Return the (X, Y) coordinate for the center point of the cell that contains the specified text.  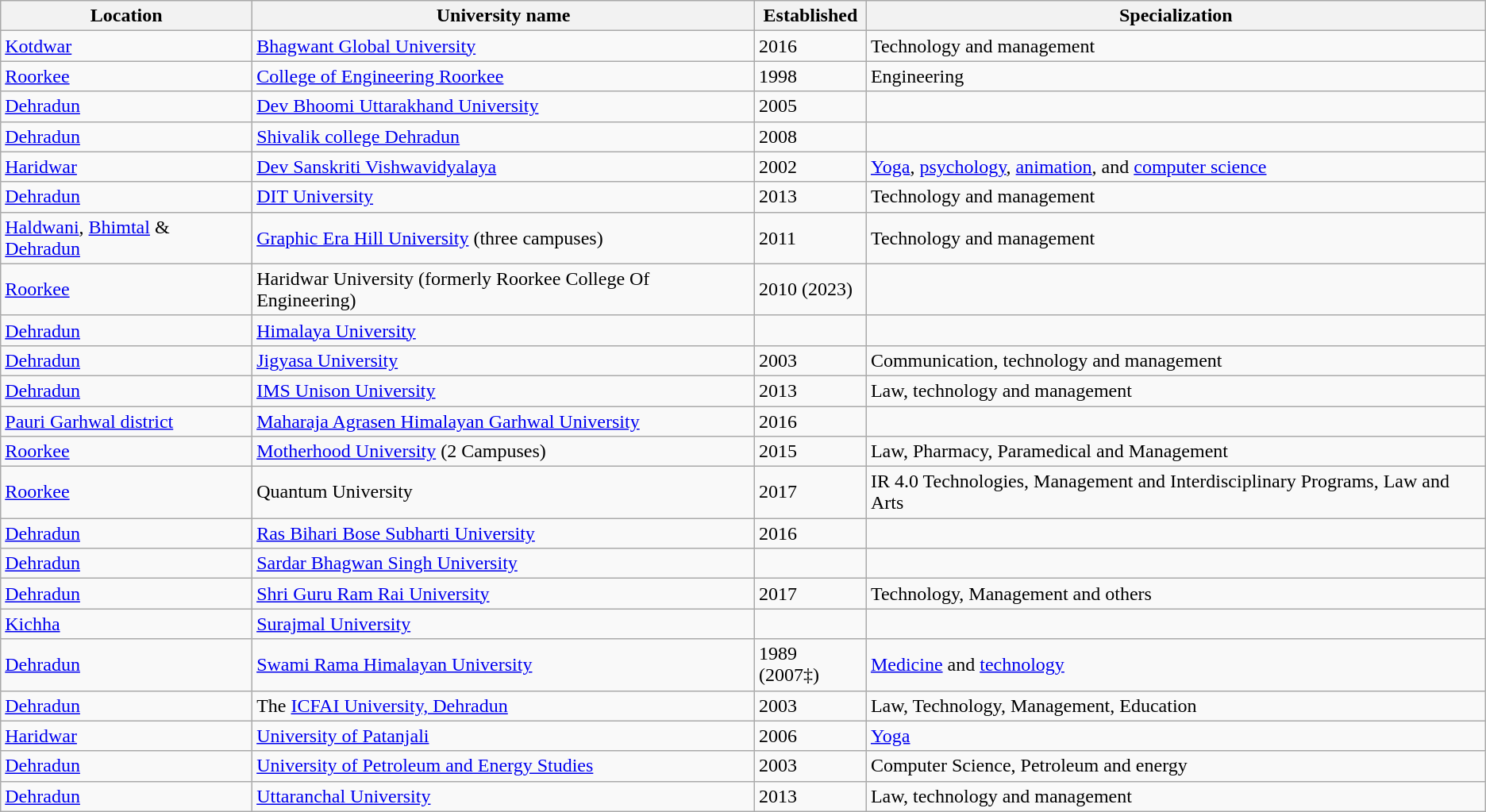
IMS Unison University (503, 391)
Law, Pharmacy, Paramedical and Management (1176, 452)
2002 (810, 167)
2010 (2023) (810, 289)
2008 (810, 137)
Kotdwar (127, 46)
Yoga, psychology, animation, and computer science (1176, 167)
DIT University (503, 197)
1989 (2007‡) (810, 665)
University of Patanjali (503, 736)
Dev Bhoomi Uttarakhand University (503, 106)
Dev Sanskriti Vishwavidyalaya (503, 167)
Himalaya University (503, 330)
Uttaranchal University (503, 796)
University of Petroleum and Energy Studies (503, 766)
Technology, Management and others (1176, 594)
Ras Bihari Bose Subharti University (503, 533)
Haridwar University (formerly Roorkee College Of Engineering) (503, 289)
2011 (810, 238)
Shivalik college Dehradun (503, 137)
Established (810, 16)
IR 4.0 Technologies, Management and Interdisciplinary Programs, Law and Arts (1176, 492)
Graphic Era Hill University (three campuses) (503, 238)
Engineering (1176, 76)
Quantum University (503, 492)
The ICFAI University, Dehradun (503, 706)
Surajmal University (503, 624)
Shri Guru Ram Rai University (503, 594)
2005 (810, 106)
Location (127, 16)
Kichha (127, 624)
Motherhood University (2 Campuses) (503, 452)
Maharaja Agrasen Himalayan Garhwal University (503, 421)
1998 (810, 76)
College of Engineering Roorkee (503, 76)
Bhagwant Global University (503, 46)
University name (503, 16)
Law, Technology, Management, Education (1176, 706)
2006 (810, 736)
Haldwani, Bhimtal & Dehradun (127, 238)
Pauri Garhwal district (127, 421)
Specialization (1176, 16)
Sardar Bhagwan Singh University (503, 564)
Swami Rama Himalayan University (503, 665)
Communication, technology and management (1176, 360)
Jigyasa University (503, 360)
Computer Science, Petroleum and energy (1176, 766)
2015 (810, 452)
Yoga (1176, 736)
Medicine and technology (1176, 665)
